Output the (x, y) coordinate of the center of the cell containing the given text.  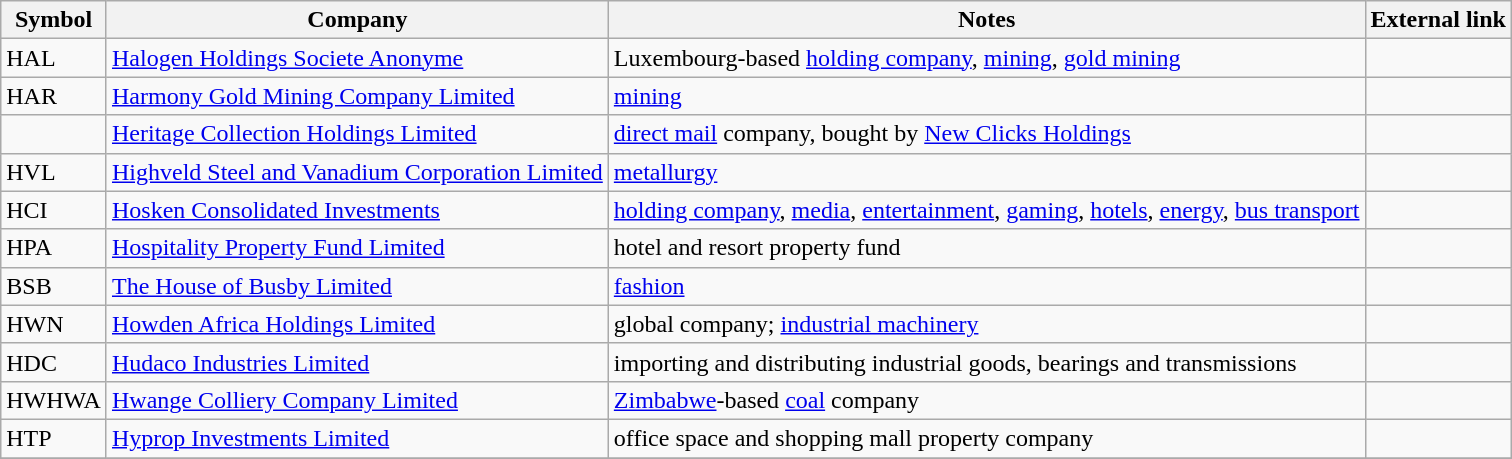
Notes (986, 20)
hotel and resort property fund (986, 248)
HTP (54, 438)
Hwange Colliery Company Limited (357, 400)
Company (357, 20)
HPA (54, 248)
office space and shopping mall property company (986, 438)
Luxembourg-based holding company, mining, gold mining (986, 58)
HWN (54, 324)
direct mail company, bought by New Clicks Holdings (986, 134)
Heritage Collection Holdings Limited (357, 134)
HDC (54, 362)
HAL (54, 58)
holding company, media, entertainment, gaming, hotels, energy, bus transport (986, 210)
HVL (54, 172)
External link (1438, 20)
Hyprop Investments Limited (357, 438)
HCI (54, 210)
HWHWA (54, 400)
Zimbabwe-based coal company (986, 400)
mining (986, 96)
Hospitality Property Fund Limited (357, 248)
Hosken Consolidated Investments (357, 210)
Highveld Steel and Vanadium Corporation Limited (357, 172)
Howden Africa Holdings Limited (357, 324)
Halogen Holdings Societe Anonyme (357, 58)
Symbol (54, 20)
BSB (54, 286)
Harmony Gold Mining Company Limited (357, 96)
importing and distributing industrial goods, bearings and transmissions (986, 362)
global company; industrial machinery (986, 324)
HAR (54, 96)
metallurgy (986, 172)
Hudaco Industries Limited (357, 362)
fashion (986, 286)
The House of Busby Limited (357, 286)
